Scan for the cell matching the given text and deliver its [X, Y] coordinate at center. 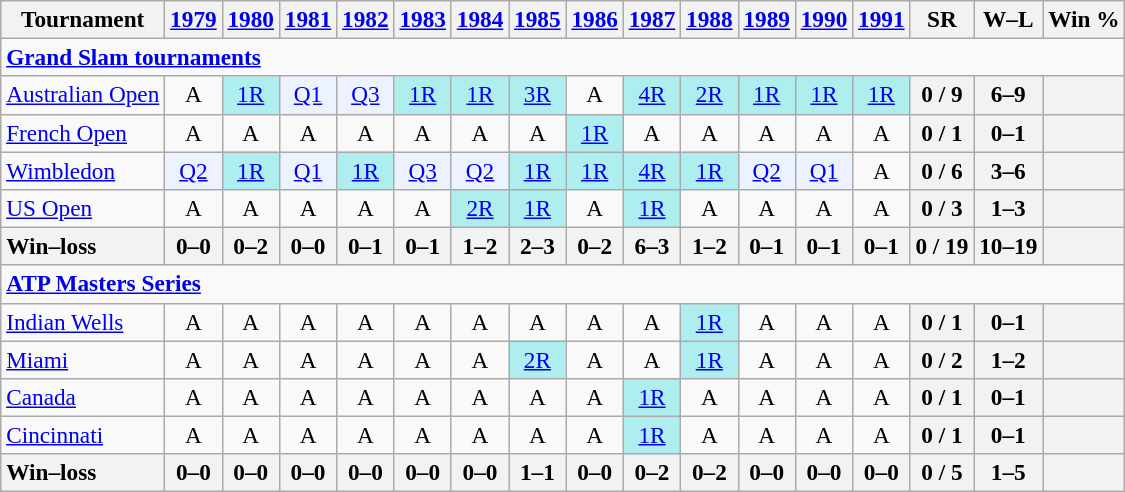
6–9 [1008, 95]
1989 [766, 19]
1985 [538, 19]
Grand Slam tournaments [563, 57]
10–19 [1008, 246]
Miami [83, 359]
1–3 [1008, 208]
Indian Wells [83, 322]
0 / 2 [942, 359]
1979 [194, 19]
Wimbledon [83, 170]
1–5 [1008, 473]
1982 [366, 19]
1988 [710, 19]
0 / 9 [942, 95]
3R [538, 95]
2–3 [538, 246]
US Open [83, 208]
0 / 5 [942, 473]
Win % [1084, 19]
6–3 [652, 246]
ATP Masters Series [563, 284]
0 / 19 [942, 246]
1984 [480, 19]
Cincinnati [83, 435]
1980 [250, 19]
1983 [422, 19]
1991 [882, 19]
Australian Open [83, 95]
1990 [824, 19]
0 / 3 [942, 208]
Tournament [83, 19]
W–L [1008, 19]
SR [942, 19]
Canada [83, 397]
1987 [652, 19]
3–6 [1008, 170]
French Open [83, 133]
1981 [308, 19]
1–1 [538, 473]
1986 [594, 19]
0 / 6 [942, 170]
